From the cell containing the given text, extract its center point as (X, Y) coordinate. 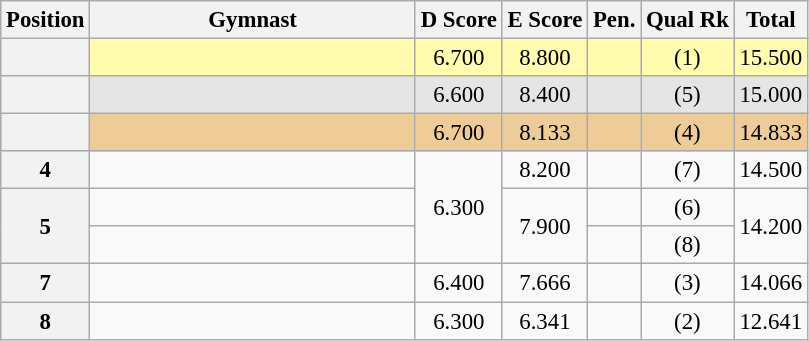
D Score (458, 20)
E Score (544, 20)
7 (46, 283)
Gymnast (253, 20)
(5) (688, 95)
(3) (688, 283)
8.133 (544, 133)
15.500 (770, 58)
5 (46, 226)
8.400 (544, 95)
8.200 (544, 170)
(2) (688, 321)
7.900 (544, 226)
Total (770, 20)
(4) (688, 133)
6.600 (458, 95)
(6) (688, 208)
12.641 (770, 321)
14.500 (770, 170)
7.666 (544, 283)
14.200 (770, 226)
4 (46, 170)
Qual Rk (688, 20)
(1) (688, 58)
15.000 (770, 95)
8.800 (544, 58)
(7) (688, 170)
6.400 (458, 283)
6.341 (544, 321)
14.833 (770, 133)
Pen. (614, 20)
14.066 (770, 283)
8 (46, 321)
Position (46, 20)
(8) (688, 245)
